Scan for the cell matching the given text and deliver its (X, Y) coordinate at center. 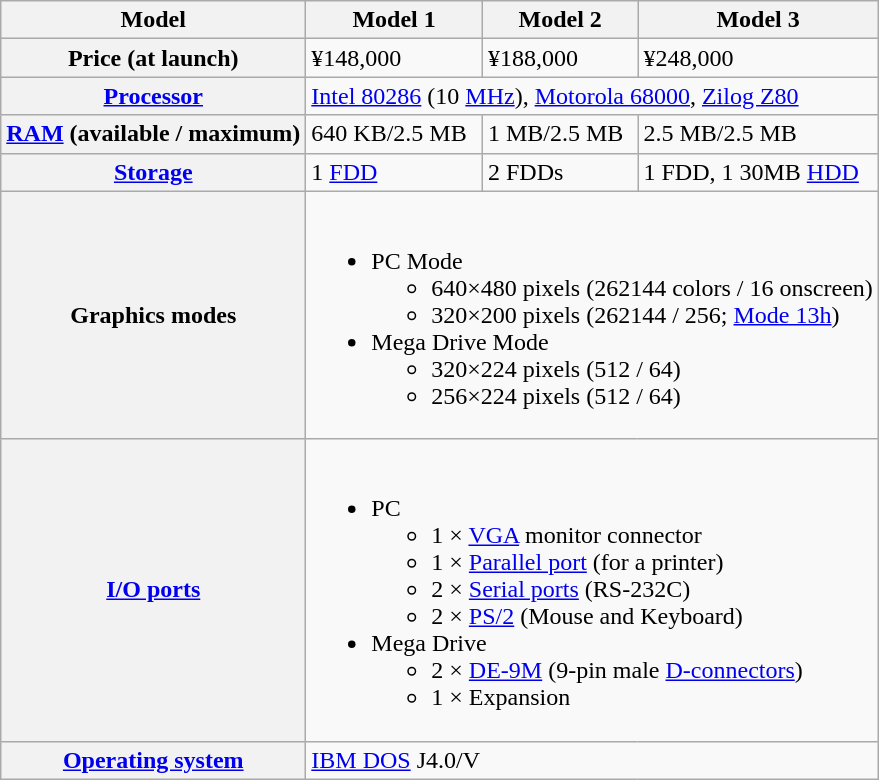
Model 2 (560, 20)
I/O ports (154, 590)
Operating system (154, 760)
1 FDD, 1 30MB HDD (758, 172)
Storage (154, 172)
1 MB/2.5 MB (560, 134)
1 FDD (394, 172)
2 FDDs (560, 172)
Graphics modes (154, 315)
Price (at launch) (154, 58)
Model (154, 20)
¥188,000 (560, 58)
640 KB/2.5 MB (394, 134)
¥148,000 (394, 58)
Model 1 (394, 20)
¥248,000 (758, 58)
2.5 MB/2.5 MB (758, 134)
RAM (available / maximum) (154, 134)
Intel 80286 (10 MHz), Motorola 68000, Zilog Z80 (592, 96)
Processor (154, 96)
Model 3 (758, 20)
IBM DOS J4.0/V (592, 760)
